Identify which cell holds the provided text, then report its (x, y) central coordinate. 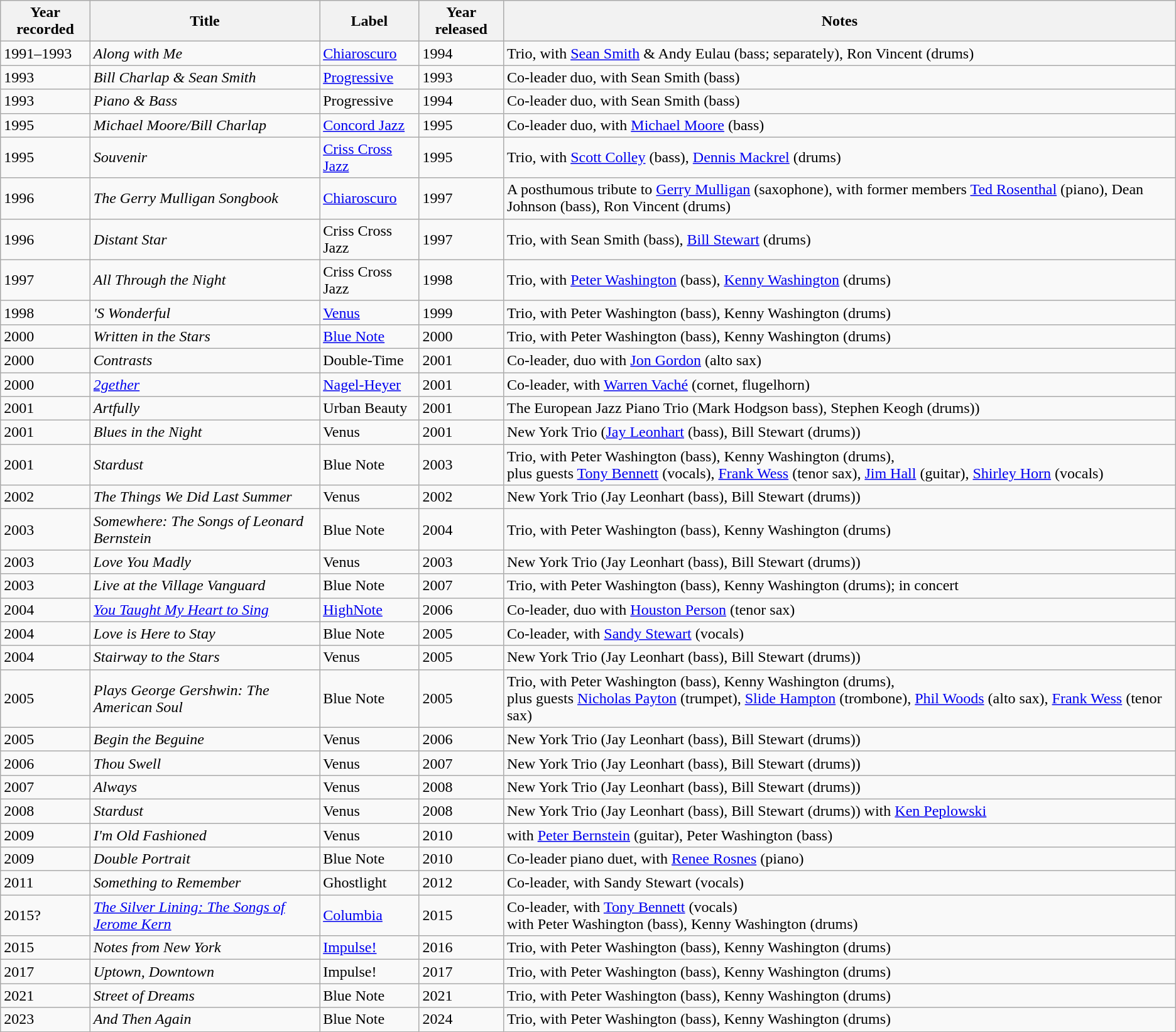
Along with Me (205, 53)
2gether (205, 384)
Piano & Bass (205, 101)
Distant Star (205, 239)
Contrasts (205, 360)
New York Trio (Jay Leonhart (bass), Bill Stewart (drums)) with Ken Peplowski (839, 811)
The Silver Lining: The Songs of Jerome Kern (205, 915)
Artfully (205, 409)
The Gerry Mulligan Songbook (205, 199)
Street of Dreams (205, 996)
Trio, with Scott Colley (bass), Dennis Mackrel (drums) (839, 157)
All Through the Night (205, 280)
2024 (461, 1019)
Co-leader, duo with Houston Person (tenor sax) (839, 610)
Written in the Stars (205, 336)
with Peter Bernstein (guitar), Peter Washington (bass) (839, 835)
Label (369, 21)
I'm Old Fashioned (205, 835)
1999 (461, 312)
You Taught My Heart to Sing (205, 610)
Title (205, 21)
Ghostlight (369, 883)
Double Portrait (205, 859)
Always (205, 787)
Love is Here to Stay (205, 634)
1991–1993 (45, 53)
Trio, with Peter Washington (bass), Kenny Washington (drums); in concert (839, 586)
HighNote (369, 610)
Co-leader, duo with Jon Gordon (alto sax) (839, 360)
Blues in the Night (205, 432)
'S Wonderful (205, 312)
Urban Beauty (369, 409)
And Then Again (205, 1019)
The European Jazz Piano Trio (Mark Hodgson bass), Stephen Keogh (drums)) (839, 409)
Souvenir (205, 157)
2016 (461, 948)
Year released (461, 21)
Somewhere: The Songs of Leonard Bernstein (205, 529)
The Things We Did Last Summer (205, 497)
Trio, with Sean Smith & Andy Eulau (bass; separately), Ron Vincent (drums) (839, 53)
Nagel-Heyer (369, 384)
Notes (839, 21)
Thou Swell (205, 763)
Co-leader, with Tony Bennett (vocals)with Peter Washington (bass), Kenny Washington (drums) (839, 915)
Stairway to the Stars (205, 657)
2011 (45, 883)
Co-leader duo, with Michael Moore (bass) (839, 125)
Begin the Beguine (205, 739)
Co-leader, with Warren Vaché (cornet, flugelhorn) (839, 384)
Bill Charlap & Sean Smith (205, 77)
2015? (45, 915)
Uptown, Downtown (205, 972)
Trio, with Sean Smith (bass), Bill Stewart (drums) (839, 239)
Love You Madly (205, 562)
Co-leader piano duet, with Renee Rosnes (piano) (839, 859)
Notes from New York (205, 948)
Michael Moore/Bill Charlap (205, 125)
Something to Remember (205, 883)
A posthumous tribute to Gerry Mulligan (saxophone), with former members Ted Rosenthal (piano), Dean Johnson (bass), Ron Vincent (drums) (839, 199)
Year recorded (45, 21)
Live at the Village Vanguard (205, 586)
Columbia (369, 915)
2012 (461, 883)
Concord Jazz (369, 125)
Plays George Gershwin: The American Soul (205, 698)
2023 (45, 1019)
Double-Time (369, 360)
